Capture the cell that displays the provided text and extract its [X, Y] central coordinate. 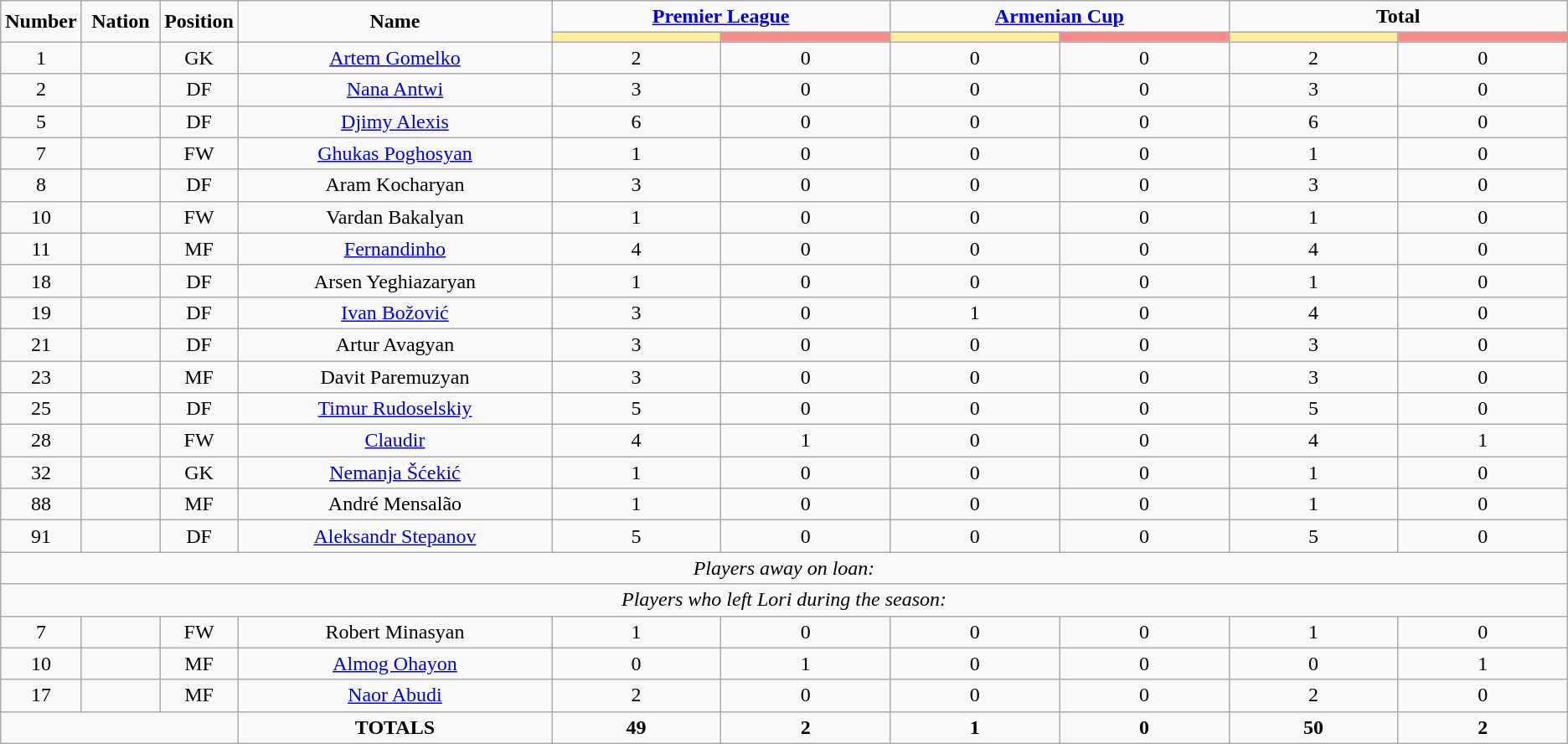
Ivan Božović [395, 313]
91 [41, 536]
Robert Minasyan [395, 632]
Name [395, 22]
Nation [121, 22]
8 [41, 185]
Artur Avagyan [395, 344]
Players away on loan: [784, 568]
Arsen Yeghiazaryan [395, 281]
21 [41, 344]
11 [41, 249]
19 [41, 313]
23 [41, 376]
Aleksandr Stepanov [395, 536]
Naor Abudi [395, 695]
17 [41, 695]
Claudir [395, 441]
50 [1313, 727]
Ghukas Poghosyan [395, 153]
Aram Kocharyan [395, 185]
Players who left Lori during the season: [784, 600]
49 [636, 727]
Almog Ohayon [395, 664]
Total [1398, 17]
Armenian Cup [1060, 17]
Premier League [720, 17]
Davit Paremuzyan [395, 376]
28 [41, 441]
Number [41, 22]
André Mensalão [395, 504]
18 [41, 281]
Djimy Alexis [395, 121]
32 [41, 473]
25 [41, 409]
Nana Antwi [395, 90]
Position [199, 22]
Fernandinho [395, 249]
Nemanja Šćekić [395, 473]
TOTALS [395, 727]
Vardan Bakalyan [395, 217]
88 [41, 504]
Artem Gomelko [395, 58]
Timur Rudoselskiy [395, 409]
